Search for the cell housing the specified text and yield its (X, Y) center coordinate. 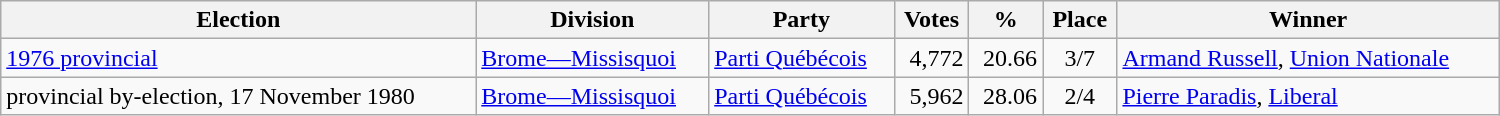
provincial by-election, 17 November 1980 (238, 96)
Winner (1308, 20)
4,772 (932, 58)
20.66 (1006, 58)
Pierre Paradis, Liberal (1308, 96)
2/4 (1080, 96)
Division (592, 20)
Armand Russell, Union Nationale (1308, 58)
28.06 (1006, 96)
Election (238, 20)
3/7 (1080, 58)
1976 provincial (238, 58)
Place (1080, 20)
5,962 (932, 96)
% (1006, 20)
Party (802, 20)
Votes (932, 20)
